Return the [x, y] coordinate for the center point of the cell that contains the specified text.  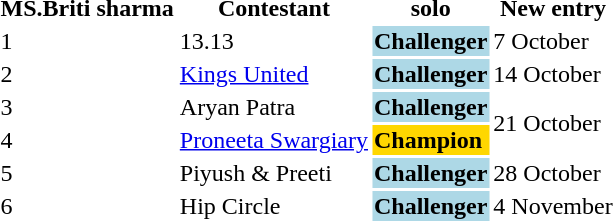
Champion [430, 140]
13.13 [274, 41]
Hip Circle [274, 206]
Kings United [274, 74]
Piyush & Preeti [274, 173]
Aryan Patra [274, 107]
Proneeta Swargiary [274, 140]
